Detect which cell encompasses the target text, then output its (X, Y) center coordinate. 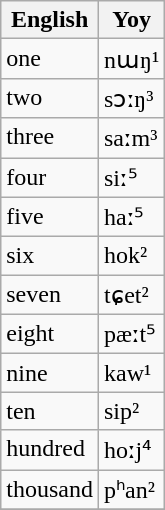
five (50, 217)
nɯŋ¹ (131, 59)
seven (50, 295)
sɔːŋ³ (131, 98)
tɕet² (131, 295)
Yoy (131, 20)
sip² (131, 411)
pʰan² (131, 490)
one (50, 59)
English (50, 20)
nine (50, 373)
kaw¹ (131, 373)
haː⁵ (131, 217)
pæːt⁵ (131, 334)
two (50, 98)
hok² (131, 256)
ten (50, 411)
hundred (50, 450)
three (50, 138)
hoːj⁴ (131, 450)
saːm³ (131, 138)
four (50, 178)
thousand (50, 490)
siː⁵ (131, 178)
eight (50, 334)
six (50, 256)
